Output the (x, y) coordinate of the center of the cell containing the given text.  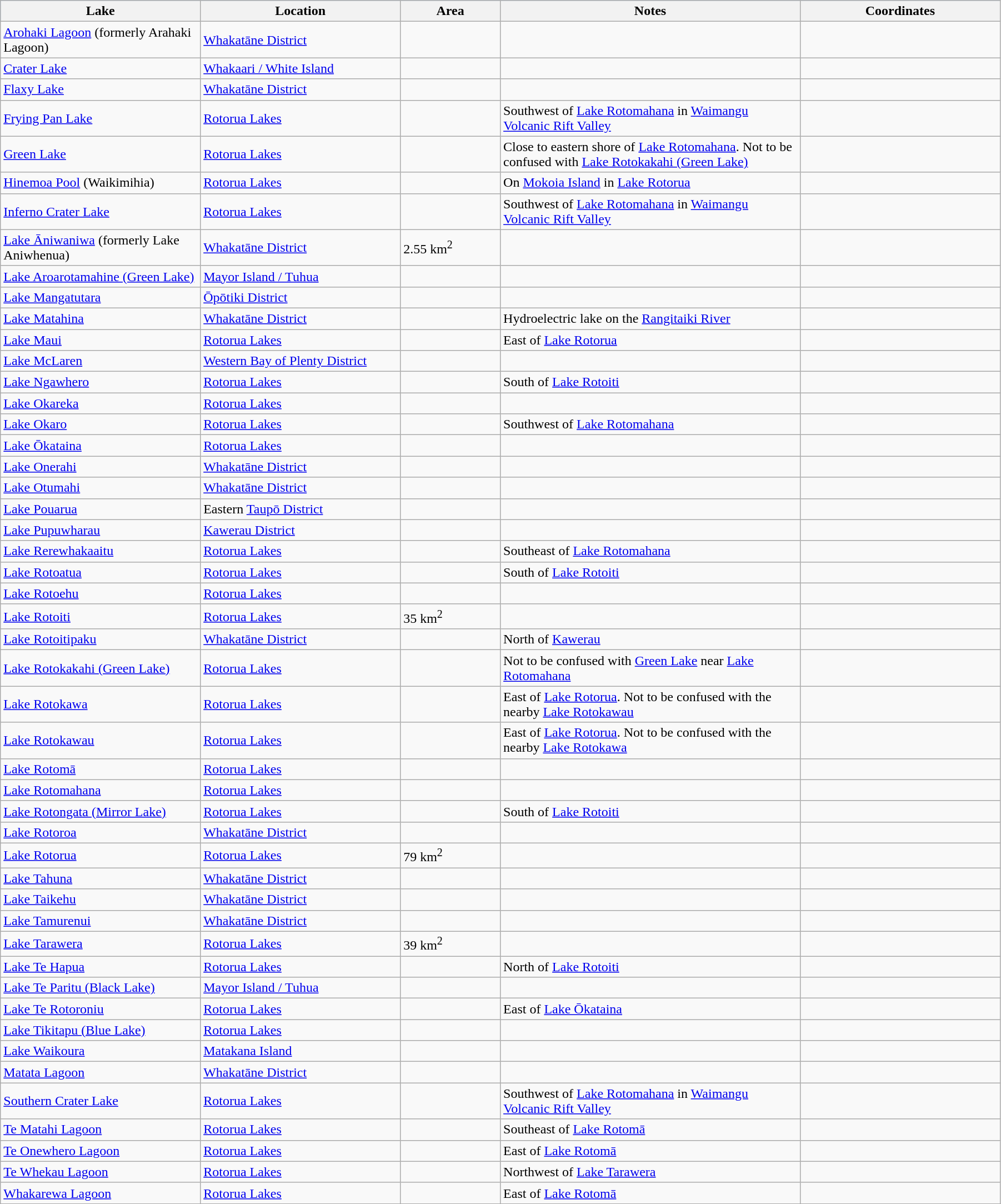
Crater Lake (101, 68)
Lake Rerewhakaaitu (101, 551)
Lake Tikitapu (Blue Lake) (101, 1030)
35 km2 (451, 617)
East of Lake Rotorua. Not to be confused with the nearby Lake Rotokawau (650, 705)
Not to be confused with Green Lake near Lake Rotomahana (650, 668)
East of Lake Rotorua. Not to be confused with the nearby Lake Rotokawa (650, 740)
Te Whekau Lagoon (101, 1172)
North of Kawerau (650, 640)
Lake Rotoroa (101, 832)
Matakana Island (301, 1051)
Hinemoa Pool (Waikimihia) (101, 183)
Lake Pupuwharau (101, 530)
Northwest of Lake Tarawera (650, 1172)
Lake Rotokawau (101, 740)
Lake Rotomahana (101, 790)
Lake Ngawhero (101, 382)
Te Matahi Lagoon (101, 1130)
Lake Te Hapua (101, 967)
Matata Lagoon (101, 1072)
Lake Āniwaniwa (formerly Lake Aniwhenua) (101, 248)
Lake Matahina (101, 318)
Ōpōtiki District (301, 297)
Coordinates (900, 11)
Lake Pouarua (101, 509)
Lake Tamurenui (101, 921)
Close to eastern shore of Lake Rotomahana. Not to be confused with Lake Rotokakahi (Green Lake) (650, 154)
Lake Rotoehu (101, 593)
Hydroelectric lake on the Rangitaiki River (650, 318)
Eastern Taupō District (301, 509)
Lake Waikoura (101, 1051)
East of Lake Ōkataina (650, 1009)
Whakarewa Lagoon (101, 1193)
Area (451, 11)
Frying Pan Lake (101, 118)
39 km2 (451, 943)
Te Onewhero Lagoon (101, 1151)
Notes (650, 11)
Southwest of Lake Rotomahana (650, 424)
North of Lake Rotoiti (650, 967)
Lake Rotoatua (101, 572)
Lake Tarawera (101, 943)
Lake Otumahi (101, 488)
Lake Rotongata (Mirror Lake) (101, 811)
Southeast of Lake Rotomā (650, 1130)
Kawerau District (301, 530)
Green Lake (101, 154)
Lake Rotokakahi (Green Lake) (101, 668)
On Mokoia Island in Lake Rotorua (650, 183)
Lake Te Paritu (Black Lake) (101, 988)
Lake Aroarotamahine (Green Lake) (101, 276)
Lake Te Rotoroniu (101, 1009)
East of Lake Rotorua (650, 339)
Location (301, 11)
Inferno Crater Lake (101, 211)
Lake Okareka (101, 403)
Lake Rotomā (101, 769)
Flaxy Lake (101, 89)
Lake Rotokawa (101, 705)
Lake (101, 11)
Lake Tahuna (101, 878)
Southern Crater Lake (101, 1101)
Lake Rotoiti (101, 617)
Lake Mangatutara (101, 297)
Lake Maui (101, 339)
79 km2 (451, 856)
Western Bay of Plenty District (301, 361)
Southeast of Lake Rotomahana (650, 551)
Lake Rotorua (101, 856)
Whakaari / White Island (301, 68)
Lake Taikehu (101, 900)
2.55 km2 (451, 248)
Arohaki Lagoon (formerly Arahaki Lagoon) (101, 40)
Lake Onerahi (101, 467)
Lake Rotoitipaku (101, 640)
Lake Ōkataina (101, 446)
Lake McLaren (101, 361)
Lake Okaro (101, 424)
